Extract the (X, Y) coordinate from the center of the cell holding the provided text.  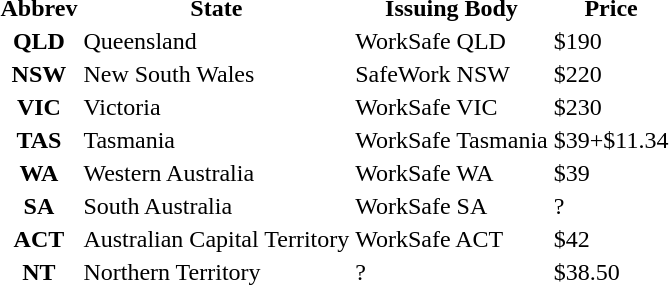
WorkSafe VIC (452, 107)
Western Australia (216, 173)
Victoria (216, 107)
Tasmania (216, 140)
Queensland (216, 41)
New South Wales (216, 74)
WorkSafe SA (452, 206)
WorkSafe Tasmania (452, 140)
WorkSafe WA (452, 173)
SafeWork NSW (452, 74)
WorkSafe QLD (452, 41)
Australian Capital Territory (216, 239)
South Australia (216, 206)
WorkSafe ACT (452, 239)
